Locate the cell with the specified text and output its [X, Y] center coordinate. 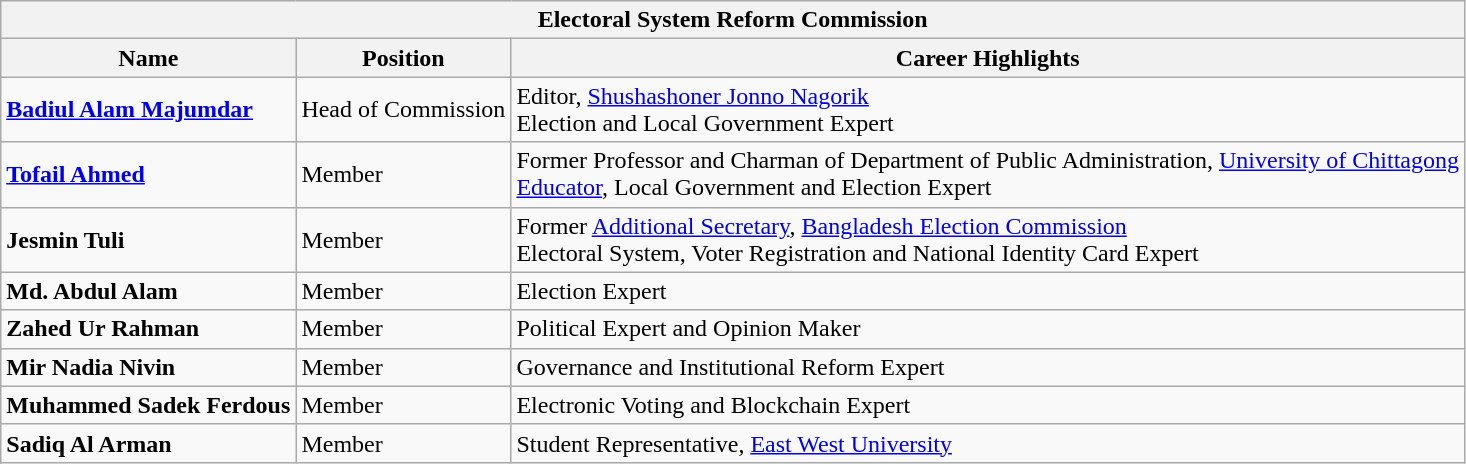
Position [404, 58]
Editor, Shushashoner Jonno NagorikElection and Local Government Expert [988, 110]
Mir Nadia Nivin [148, 367]
Governance and Institutional Reform Expert [988, 367]
Jesmin Tuli [148, 240]
Zahed Ur Rahman [148, 329]
Muhammed Sadek Ferdous [148, 405]
Former Additional Secretary, Bangladesh Election CommissionElectoral System, Voter Registration and National Identity Card Expert [988, 240]
Electoral System Reform Commission [733, 20]
Badiul Alam Majumdar [148, 110]
Name [148, 58]
Tofail Ahmed [148, 174]
Election Expert [988, 291]
Md. Abdul Alam [148, 291]
Student Representative, East West University [988, 443]
Career Highlights [988, 58]
Former Professor and Charman of Department of Public Administration, University of ChittagongEducator, Local Government and Election Expert [988, 174]
Sadiq Al Arman [148, 443]
Political Expert and Opinion Maker [988, 329]
Electronic Voting and Blockchain Expert [988, 405]
Head of Commission [404, 110]
